For the text-containing cell, return its midpoint in [X, Y] coordinate format. 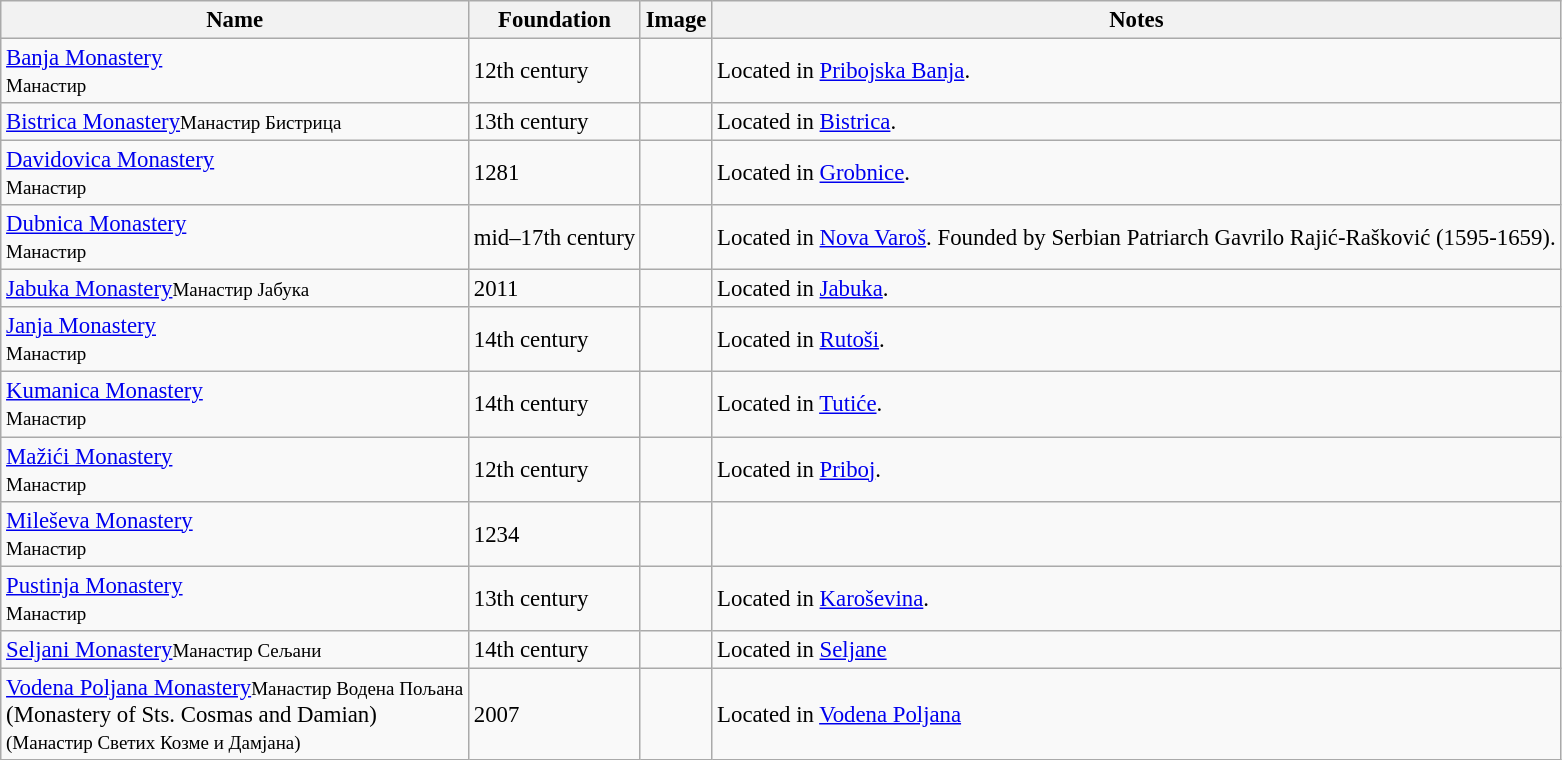
Located in Nova Varoš. Founded by Serbian Patriarch Gavrilo Rajić-Rašković (1595-1659). [1136, 238]
Jabuka MonasteryМанастир Јабука [235, 289]
Located in Rutoši. [1136, 340]
Located in Jabuka. [1136, 289]
Dubnica MonasteryМанастир [235, 238]
Bistrica MonasteryМанастир Бистрица [235, 122]
Davidovica MonasteryМанастир [235, 174]
Name [235, 20]
Pustinja MonasteryМанастир [235, 598]
Vodena Poljana MonasteryМанастир Водена Пољана(Monastery of Sts. Cosmas and Damian)(Манастир Светих Козме и Дамјана) [235, 714]
Mileševa MonasteryМанастир [235, 534]
Foundation [554, 20]
Located in Seljane [1136, 649]
Janja MonasteryМанастир [235, 340]
Seljani MonasteryМанастир Сељани [235, 649]
Located in Tutiće. [1136, 404]
Located in Pribojska Banja. [1136, 72]
2011 [554, 289]
1234 [554, 534]
Image [676, 20]
Located in Grobnice. [1136, 174]
Located in Karoševina. [1136, 598]
Mažići MonasteryМанастир [235, 470]
Kumanica MonasteryМанастир [235, 404]
2007 [554, 714]
Notes [1136, 20]
mid–17th century [554, 238]
1281 [554, 174]
Located in Priboj. [1136, 470]
Banja MonasteryМанастир [235, 72]
Located in Bistrica. [1136, 122]
Located in Vodena Poljana [1136, 714]
